Return the [X, Y] coordinate for the center point of the cell that contains the specified text.  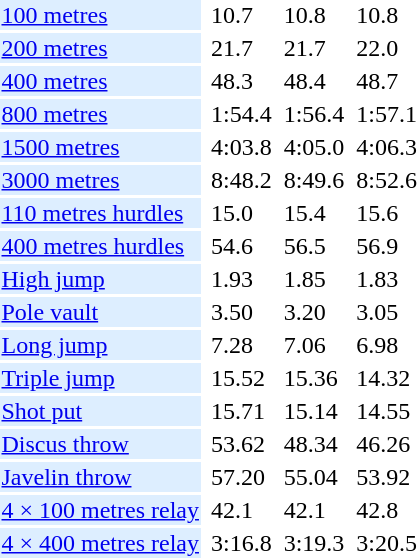
56.5 [314, 246]
4 × 400 metres relay [100, 543]
1:56.4 [314, 114]
100 metres [100, 15]
7.06 [314, 345]
200 metres [100, 48]
10.7 [241, 15]
1.93 [241, 279]
15.14 [314, 411]
1:54.4 [241, 114]
1500 metres [100, 147]
800 metres [100, 114]
4:03.8 [241, 147]
3.50 [241, 312]
3000 metres [100, 180]
8:48.2 [241, 180]
10.8 [314, 15]
54.6 [241, 246]
Pole vault [100, 312]
4:05.0 [314, 147]
15.36 [314, 378]
3:19.3 [314, 543]
3:16.8 [241, 543]
48.3 [241, 81]
53.62 [241, 444]
Triple jump [100, 378]
4 × 100 metres relay [100, 510]
15.71 [241, 411]
Shot put [100, 411]
400 metres hurdles [100, 246]
110 metres hurdles [100, 213]
High jump [100, 279]
8:49.6 [314, 180]
55.04 [314, 477]
1.85 [314, 279]
7.28 [241, 345]
3.20 [314, 312]
15.0 [241, 213]
48.4 [314, 81]
48.34 [314, 444]
15.4 [314, 213]
Long jump [100, 345]
Discus throw [100, 444]
400 metres [100, 81]
Javelin throw [100, 477]
15.52 [241, 378]
57.20 [241, 477]
